Locate the cell with the specified text and output its [X, Y] center coordinate. 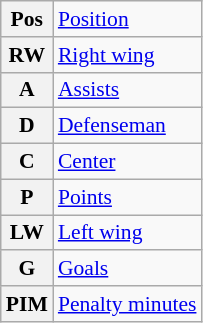
P [27, 197]
D [27, 126]
PIM [27, 304]
Goals [128, 269]
Defenseman [128, 126]
Penalty minutes [128, 304]
Left wing [128, 233]
RW [27, 55]
LW [27, 233]
A [27, 90]
G [27, 269]
Assists [128, 90]
Center [128, 162]
Pos [27, 19]
C [27, 162]
Points [128, 197]
Right wing [128, 55]
Position [128, 19]
